Extract the (x, y) coordinate from the center of the cell holding the provided text.  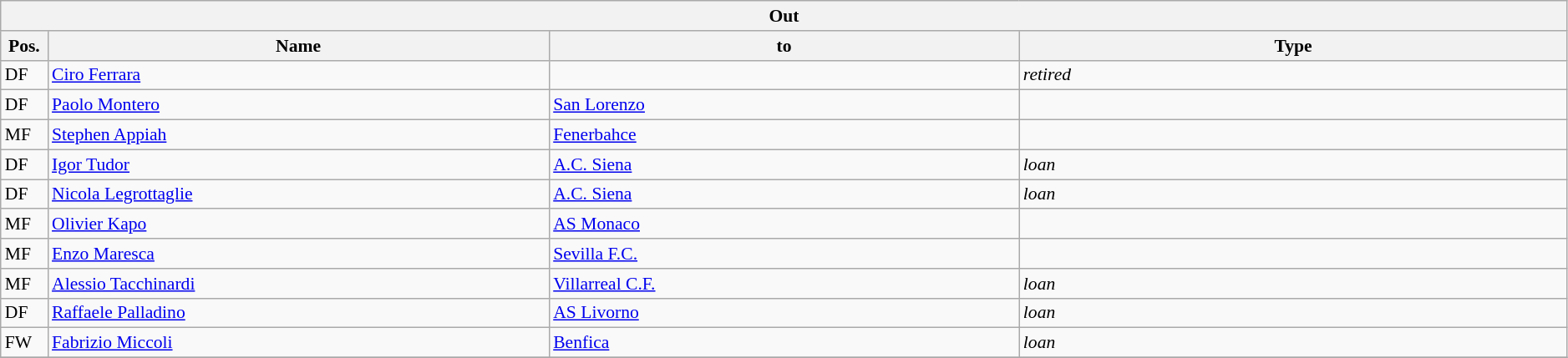
AS Monaco (784, 224)
Igor Tudor (298, 164)
Nicola Legrottaglie (298, 194)
Stephen Appiah (298, 135)
AS Livorno (784, 313)
Out (784, 16)
Villarreal C.F. (784, 284)
Paolo Montero (298, 105)
Enzo Maresca (298, 254)
Alessio Tacchinardi (298, 284)
San Lorenzo (784, 105)
Pos. (24, 46)
FW (24, 343)
Ciro Ferrara (298, 75)
Fabrizio Miccoli (298, 343)
Olivier Kapo (298, 224)
Name (298, 46)
Sevilla F.C. (784, 254)
retired (1293, 75)
Benfica (784, 343)
to (784, 46)
Fenerbahce (784, 135)
Type (1293, 46)
Raffaele Palladino (298, 313)
